Determine the (x, y) coordinate at the center of the cell enclosing the given text.  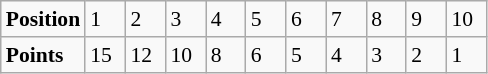
Position (43, 19)
15 (105, 55)
9 (426, 19)
12 (145, 55)
7 (346, 19)
Points (43, 55)
